Identify which cell holds the provided text, then report its (X, Y) central coordinate. 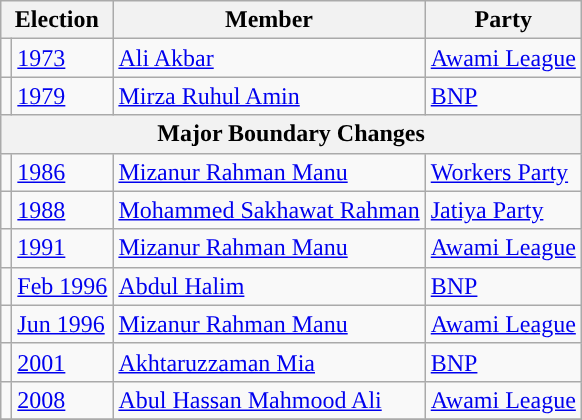
1988 (62, 210)
1991 (62, 248)
1973 (62, 58)
1986 (62, 172)
1979 (62, 96)
Akhtaruzzaman Mia (269, 362)
Jun 1996 (62, 324)
2008 (62, 400)
Workers Party (503, 172)
Abdul Halim (269, 286)
Ali Akbar (269, 58)
Major Boundary Changes (292, 134)
Election (57, 20)
Mirza Ruhul Amin (269, 96)
Member (269, 20)
Abul Hassan Mahmood Ali (269, 400)
Jatiya Party (503, 210)
Feb 1996 (62, 286)
2001 (62, 362)
Mohammed Sakhawat Rahman (269, 210)
Party (503, 20)
